Scan for the cell matching the given text and deliver its (x, y) coordinate at center. 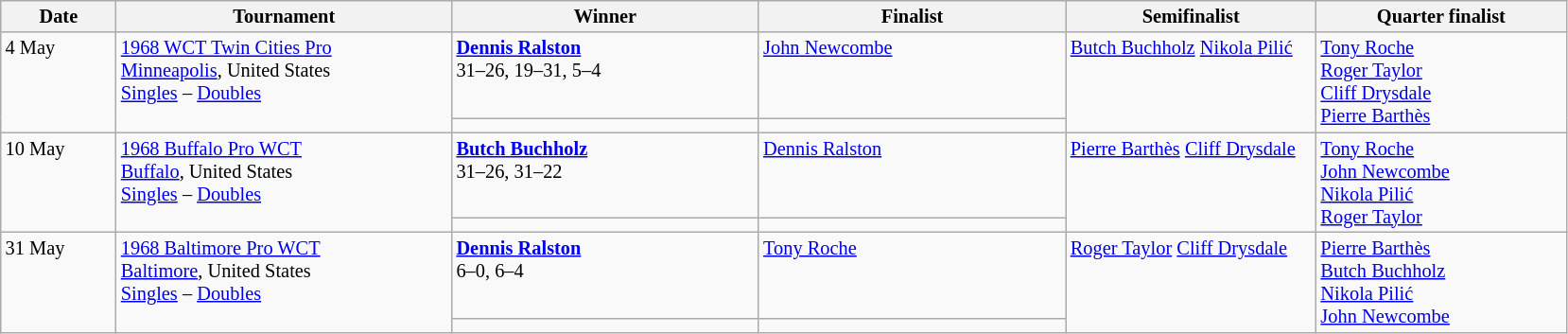
Quarter finalist (1441, 16)
1968 Baltimore Pro WCT Baltimore, United StatesSingles – Doubles (284, 282)
4 May (59, 82)
Dennis Ralston31–26, 19–31, 5–4 (605, 75)
Tournament (284, 16)
Finalist (912, 16)
31 May (59, 282)
Roger Taylor Cliff Drysdale (1192, 282)
Tony Roche (912, 274)
Dennis Ralston6–0, 6–4 (605, 274)
Butch Buchholz31–26, 31–22 (605, 175)
Butch Buchholz Nikola Pilić (1192, 82)
10 May (59, 183)
1968 Buffalo Pro WCT Buffalo, United StatesSingles – Doubles (284, 183)
Semifinalist (1192, 16)
Tony Roche John Newcombe Nikola Pilić Roger Taylor (1441, 183)
Pierre Barthès Butch Buchholz Nikola Pilić John Newcombe (1441, 282)
1968 WCT Twin Cities Pro Minneapolis, United StatesSingles – Doubles (284, 82)
Dennis Ralston (912, 175)
John Newcombe (912, 75)
Date (59, 16)
Tony Roche Roger Taylor Cliff Drysdale Pierre Barthès (1441, 82)
Winner (605, 16)
Pierre Barthès Cliff Drysdale (1192, 183)
